Scan for the cell matching the given text and deliver its (X, Y) coordinate at center. 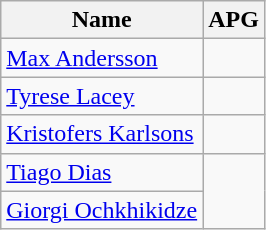
Max Andersson (102, 58)
Tyrese Lacey (102, 96)
Giorgi Ochkhikidze (102, 210)
APG (234, 20)
Kristofers Karlsons (102, 134)
Tiago Dias (102, 172)
Name (102, 20)
